Provide the [X, Y] coordinate of the cell's center where the given text is located.  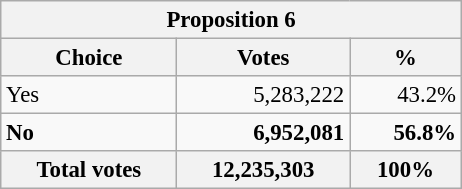
5,283,222 [264, 95]
43.2% [406, 95]
100% [406, 170]
Votes [264, 58]
No [89, 133]
Total votes [89, 170]
12,235,303 [264, 170]
% [406, 58]
Choice [89, 58]
6,952,081 [264, 133]
Yes [89, 95]
Proposition 6 [232, 20]
56.8% [406, 133]
